Return the [X, Y] coordinate for the center point of the cell that contains the specified text.  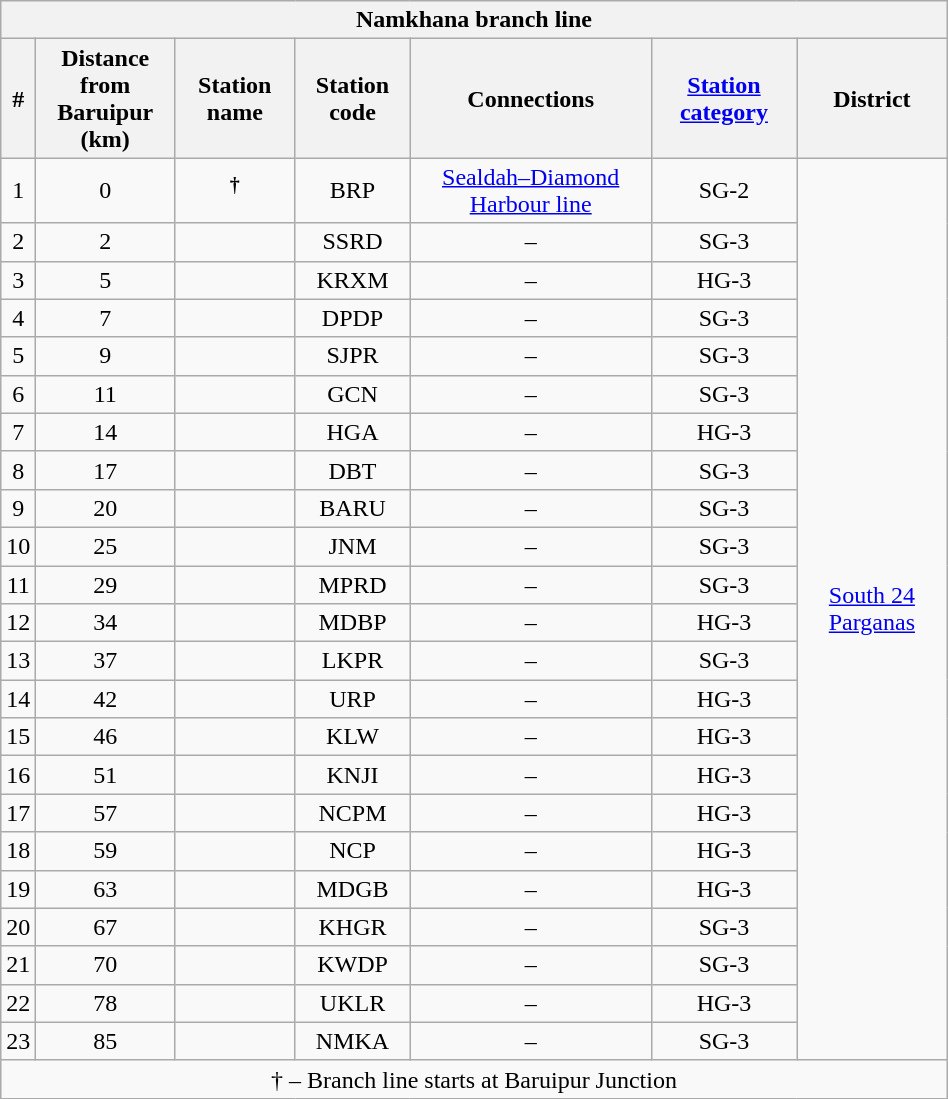
10 [18, 546]
63 [106, 889]
4 [18, 318]
3 [18, 280]
Station name [235, 98]
# [18, 98]
† [235, 190]
BARU [352, 508]
SSRD [352, 242]
12 [18, 623]
34 [106, 623]
† – Branch line starts at Baruipur Junction [474, 1079]
51 [106, 775]
22 [18, 1003]
46 [106, 737]
HGA [352, 432]
23 [18, 1041]
70 [106, 965]
SG-2 [724, 190]
Station code [352, 98]
Distance from Baruipur (km) [106, 98]
DPDP [352, 318]
JNM [352, 546]
KNJI [352, 775]
District [872, 98]
LKPR [352, 661]
Namkhana branch line [474, 20]
57 [106, 813]
GCN [352, 394]
37 [106, 661]
1 [18, 190]
85 [106, 1041]
KRXM [352, 280]
21 [18, 965]
19 [18, 889]
29 [106, 585]
13 [18, 661]
South 24 Parganas [872, 609]
18 [18, 851]
0 [106, 190]
6 [18, 394]
NCPM [352, 813]
UKLR [352, 1003]
Connections [530, 98]
KHGR [352, 927]
NCP [352, 851]
MDBP [352, 623]
DBT [352, 470]
42 [106, 699]
78 [106, 1003]
URP [352, 699]
SJPR [352, 356]
KLW [352, 737]
59 [106, 851]
BRP [352, 190]
NMKA [352, 1041]
Station category [724, 98]
MDGB [352, 889]
KWDP [352, 965]
67 [106, 927]
8 [18, 470]
Sealdah–Diamond Harbour line [530, 190]
25 [106, 546]
MPRD [352, 585]
16 [18, 775]
15 [18, 737]
